Return [x, y] of the center of cell containing provided text 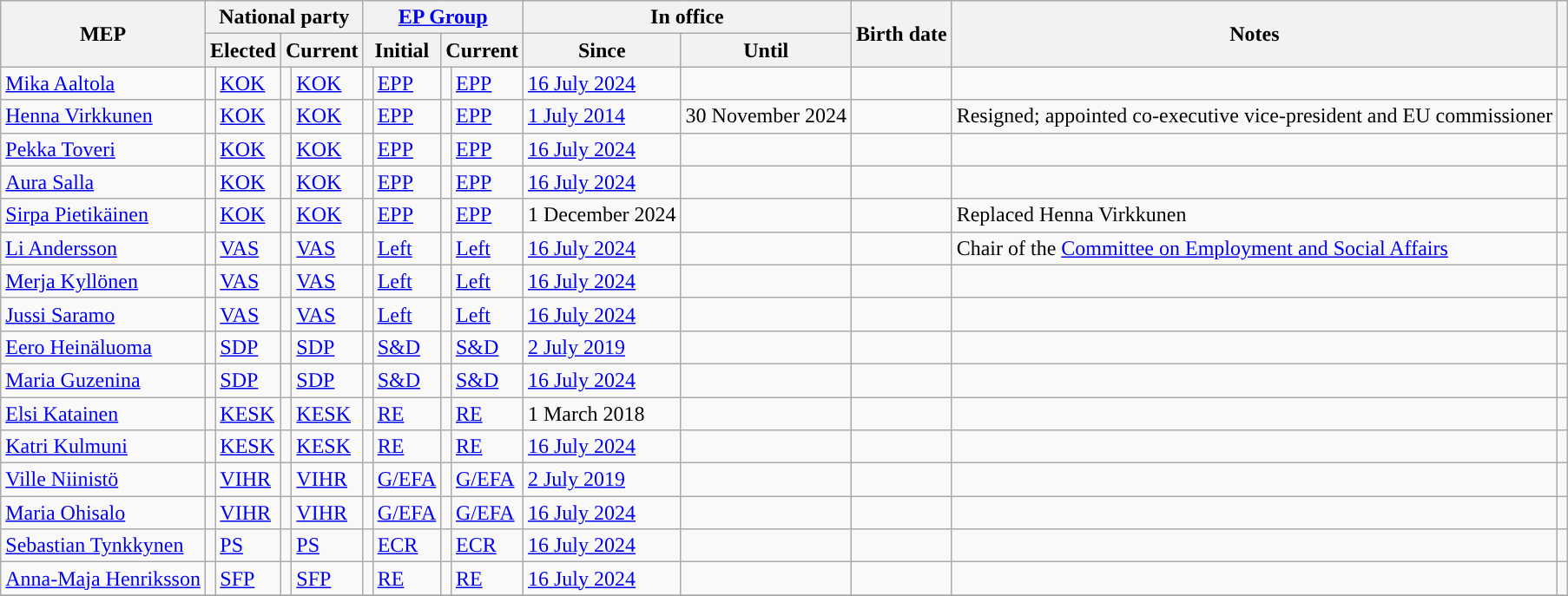
Aura Salla [103, 182]
Resigned; appointed co-executive vice-president and EU commissioner [1255, 116]
EP Group [443, 17]
1 July 2014 [602, 116]
Pekka Toveri [103, 149]
Ville Niinistö [103, 480]
Until [766, 50]
Notes [1255, 34]
National party [284, 17]
Since [602, 50]
MEP [103, 34]
In office [687, 17]
Elected [243, 50]
1 December 2024 [602, 215]
Maria Guzenina [103, 380]
Merja Kyllönen [103, 281]
Katri Kulmuni [103, 447]
30 November 2024 [766, 116]
Birth date [901, 34]
Jussi Saramo [103, 314]
1 March 2018 [602, 414]
Anna-Maja Henriksson [103, 579]
Initial [402, 50]
Eero Heinäluoma [103, 347]
Maria Ohisalo [103, 513]
Replaced Henna Virkkunen [1255, 215]
Henna Virkkunen [103, 116]
Sirpa Pietikäinen [103, 215]
Mika Aaltola [103, 83]
Elsi Katainen [103, 414]
Li Andersson [103, 248]
Chair of the Committee on Employment and Social Affairs [1255, 248]
Sebastian Tynkkynen [103, 546]
